Identify which cell holds the provided text, then report its (X, Y) central coordinate. 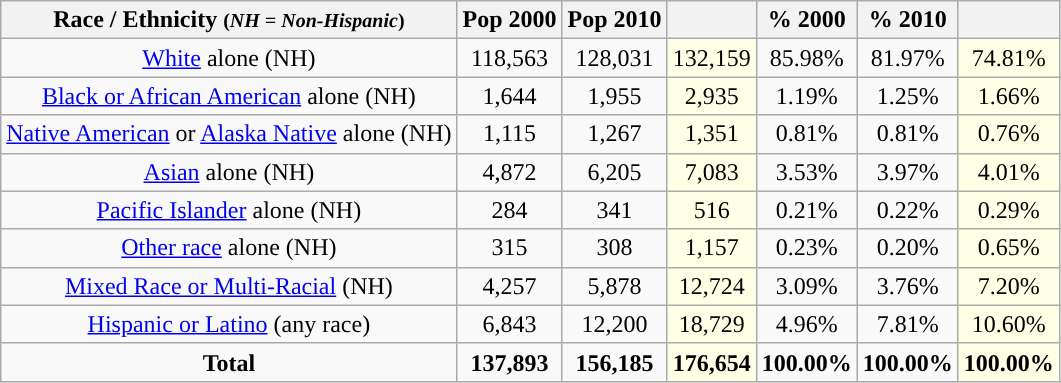
284 (510, 210)
Black or African American alone (NH) (229, 96)
1,267 (614, 134)
% 2000 (806, 20)
516 (712, 210)
7.20% (1008, 286)
81.97% (908, 58)
18,729 (712, 324)
2,935 (712, 96)
315 (510, 248)
1,115 (510, 134)
Total (229, 362)
1,644 (510, 96)
Asian alone (NH) (229, 172)
Other race alone (NH) (229, 248)
12,724 (712, 286)
7,083 (712, 172)
0.20% (908, 248)
1,955 (614, 96)
0.76% (1008, 134)
3.53% (806, 172)
4,872 (510, 172)
Race / Ethnicity (NH = Non-Hispanic) (229, 20)
4,257 (510, 286)
Native American or Alaska Native alone (NH) (229, 134)
12,200 (614, 324)
3.97% (908, 172)
Mixed Race or Multi-Racial (NH) (229, 286)
85.98% (806, 58)
White alone (NH) (229, 58)
7.81% (908, 324)
5,878 (614, 286)
1,351 (712, 134)
1,157 (712, 248)
Hispanic or Latino (any race) (229, 324)
308 (614, 248)
3.09% (806, 286)
6,843 (510, 324)
0.22% (908, 210)
4.96% (806, 324)
1.25% (908, 96)
0.65% (1008, 248)
1.19% (806, 96)
0.23% (806, 248)
6,205 (614, 172)
176,654 (712, 362)
3.76% (908, 286)
137,893 (510, 362)
128,031 (614, 58)
% 2010 (908, 20)
10.60% (1008, 324)
Pop 2010 (614, 20)
4.01% (1008, 172)
341 (614, 210)
Pop 2000 (510, 20)
132,159 (712, 58)
156,185 (614, 362)
1.66% (1008, 96)
74.81% (1008, 58)
118,563 (510, 58)
0.29% (1008, 210)
Pacific Islander alone (NH) (229, 210)
0.21% (806, 210)
